Determine the [X, Y] coordinate at the center of the cell enclosing the given text.  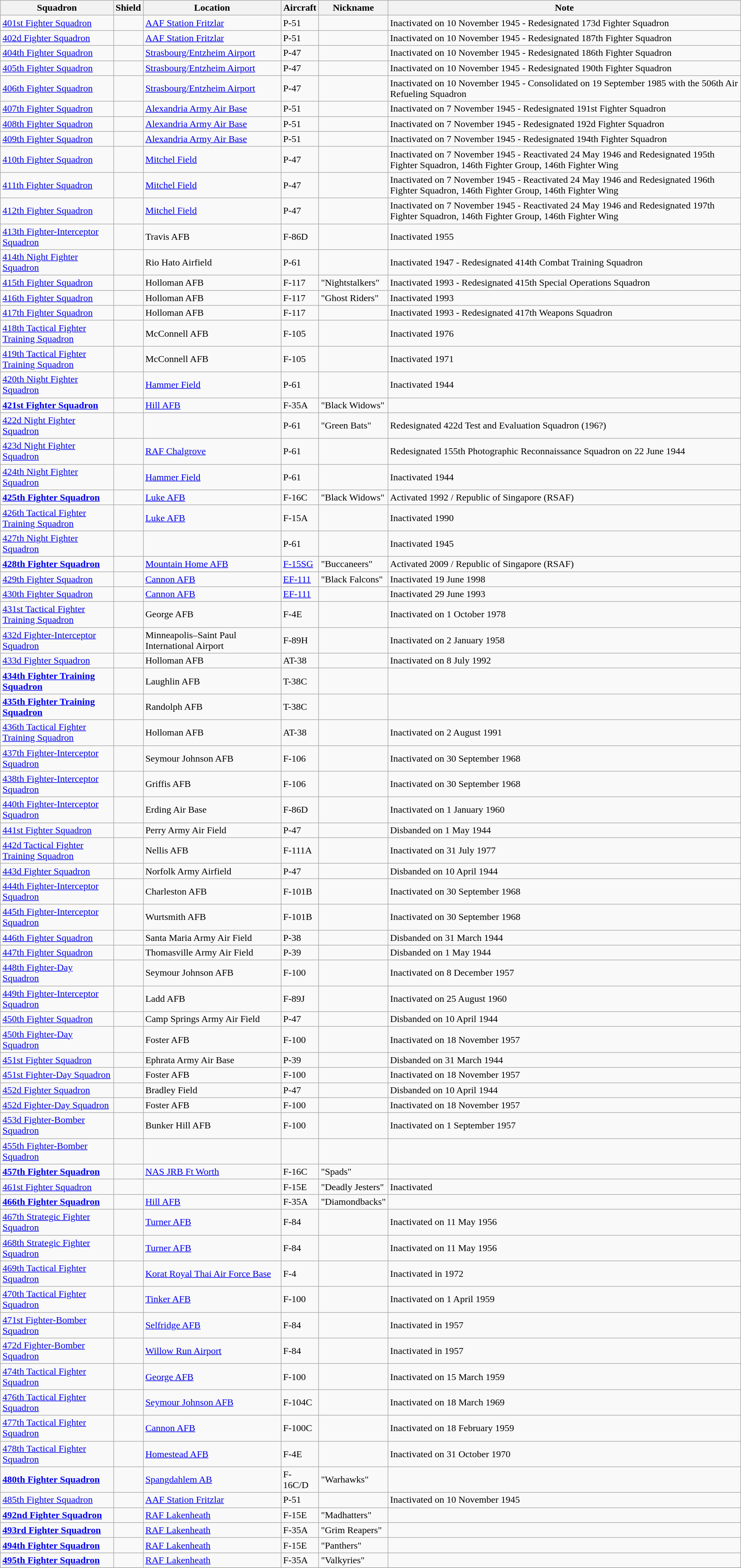
Griffis AFB [212, 784]
Perry Army Air Field [212, 830]
Erding Air Base [212, 810]
402d Fighter Squadron [57, 38]
443d Fighter Squadron [57, 871]
Randolph AFB [212, 707]
Nickname [353, 8]
417th Fighter Squadron [57, 313]
Rio Hato Airfield [212, 263]
Inactivated 1971 [564, 359]
"Valkyries" [353, 1560]
Inactivated on 10 November 1945 - Redesignated 190th Fighter Squadron [564, 68]
Aircraft [300, 8]
F-89H [300, 640]
Inactivated on 2 August 1991 [564, 733]
Inactivated on 1 April 1959 [564, 1299]
Wurtsmith AFB [212, 917]
406th Fighter Squadron [57, 89]
Inactivated on 1 September 1957 [564, 1125]
Inactivated on 31 October 1970 [564, 1454]
Minneapolis–Saint Paul International Airport [212, 640]
427th Night Fighter Squadron [57, 544]
RAF Chalgrove [212, 451]
Inactivated on 10 November 1945 - Redesignated 187th Fighter Squadron [564, 38]
455th Fighter-Bomber Squadron [57, 1151]
Charleston AFB [212, 891]
432d Fighter-Interceptor Squadron [57, 640]
471st Fighter-Bomber Squadron [57, 1325]
Travis AFB [212, 237]
Inactivated 1993 - Redesignated 415th Special Operations Squadron [564, 283]
Inactivated on 7 November 1945 - Reactivated 24 May 1946 and Redesignated 196th Fighter Squadron, 146th Fighter Group, 146th Fighter Wing [564, 185]
Norfolk Army Airfield [212, 871]
Inactivated on 10 November 1945 - Redesignated 173d Fighter Squadron [564, 23]
Inactivated in 1972 [564, 1274]
426th Tactical Fighter Training Squadron [57, 518]
"Deadly Jesters" [353, 1187]
Inactivated on 10 November 1945 - Consolidated on 19 September 1985 with the 506th Air Refueling Squadron [564, 89]
444th Fighter-Interceptor Squadron [57, 891]
469th Tactical Fighter Squadron [57, 1274]
Inactivated 1990 [564, 518]
468th Strategic Fighter Squadron [57, 1248]
411th Fighter Squadron [57, 185]
Spangdahlem AB [212, 1480]
478th Tactical Fighter Squadron [57, 1454]
408th Fighter Squadron [57, 124]
Laughlin AFB [212, 681]
NAS JRB Ft Worth [212, 1172]
Note [564, 8]
"Nightstalkers" [353, 283]
423d Night Fighter Squadron [57, 451]
449th Fighter-Interceptor Squadron [57, 999]
452d Fighter-Day Squadron [57, 1105]
430th Fighter Squadron [57, 594]
Location [212, 8]
Korat Royal Thai Air Force Base [212, 1274]
494th Fighter Squadron [57, 1545]
Inactivated 1955 [564, 237]
Activated 2009 / Republic of Singapore (RSAF) [564, 564]
413th Fighter-Interceptor Squadron [57, 237]
446th Fighter Squadron [57, 937]
"Diamondbacks" [353, 1202]
Inactivated on 2 January 1958 [564, 640]
Inactivated 1993 [564, 298]
Homestead AFB [212, 1454]
416th Fighter Squadron [57, 298]
415th Fighter Squadron [57, 283]
474th Tactical Fighter Squadron [57, 1377]
Inactivated on 8 December 1957 [564, 973]
452d Fighter Squadron [57, 1090]
451st Fighter Squadron [57, 1060]
F-89J [300, 999]
Inactivated on 18 March 1969 [564, 1402]
420th Night Fighter Squadron [57, 385]
461st Fighter Squadron [57, 1187]
418th Tactical Fighter Training Squadron [57, 333]
Inactivated 1976 [564, 333]
Bradley Field [212, 1090]
Santa Maria Army Air Field [212, 937]
Inactivated on 8 July 1992 [564, 661]
433d Fighter Squadron [57, 661]
Inactivated [564, 1187]
Redesignated 422d Test and Evaluation Squadron (196?) [564, 426]
Inactivated on 7 November 1945 - Reactivated 24 May 1946 and Redesignated 195th Fighter Squadron, 146th Fighter Group, 146th Fighter Wing [564, 159]
Ephrata Army Air Base [212, 1060]
450th Fighter Squadron [57, 1019]
442d Tactical Fighter Training Squadron [57, 851]
401st Fighter Squadron [57, 23]
Shield [128, 8]
"Grim Reapers" [353, 1530]
424th Night Fighter Squadron [57, 477]
Inactivated on 10 November 1945 - Redesignated 186th Fighter Squadron [564, 53]
436th Tactical Fighter Training Squadron [57, 733]
Willow Run Airport [212, 1351]
"Warhawks" [353, 1480]
466th Fighter Squadron [57, 1202]
F-15SG [300, 564]
Inactivated on 7 November 1945 - Redesignated 194th Fighter Squadron [564, 139]
435th Fighter Training Squadron [57, 707]
Inactivated on 25 August 1960 [564, 999]
"Madhatters" [353, 1515]
431st Tactical Fighter Training Squadron [57, 615]
Inactivated on 7 November 1945 - Reactivated 24 May 1946 and Redesignated 197th Fighter Squadron, 146th Fighter Group, 146th Fighter Wing [564, 210]
476th Tactical Fighter Squadron [57, 1402]
Mountain Home AFB [212, 564]
477th Tactical Fighter Squadron [57, 1428]
472d Fighter-Bomber Squadron [57, 1351]
Inactivated 1947 - Redesignated 414th Combat Training Squadron [564, 263]
F-15A [300, 518]
451st Fighter-Day Squadron [57, 1075]
457th Fighter Squadron [57, 1172]
"Spads" [353, 1172]
437th Fighter-Interceptor Squadron [57, 758]
448th Fighter-Day Squadron [57, 973]
Inactivated on 15 March 1959 [564, 1377]
Thomasville Army Air Field [212, 953]
453d Fighter-Bomber Squadron [57, 1125]
495th Fighter Squadron [57, 1560]
F-111A [300, 851]
Camp Springs Army Air Field [212, 1019]
Ladd AFB [212, 999]
Inactivated on 1 October 1978 [564, 615]
"Black Falcons" [353, 579]
"Green Bats" [353, 426]
428th Fighter Squadron [57, 564]
410th Fighter Squadron [57, 159]
"Ghost Riders" [353, 298]
Bunker Hill AFB [212, 1125]
480th Fighter Squadron [57, 1480]
414th Night Fighter Squadron [57, 263]
447th Fighter Squadron [57, 953]
F-4 [300, 1274]
412th Fighter Squadron [57, 210]
Inactivated 1993 - Redesignated 417th Weapons Squadron [564, 313]
"Panthers" [353, 1545]
492nd Fighter Squadron [57, 1515]
445th Fighter-Interceptor Squadron [57, 917]
F-104C [300, 1402]
F-16C/D [300, 1480]
419th Tactical Fighter Training Squadron [57, 359]
450th Fighter-Day Squadron [57, 1040]
438th Fighter-Interceptor Squadron [57, 784]
Inactivated on 10 November 1945 [564, 1500]
Nellis AFB [212, 851]
"Buccaneers" [353, 564]
434th Fighter Training Squadron [57, 681]
Inactivated 29 June 1993 [564, 594]
467th Strategic Fighter Squadron [57, 1222]
Squadron [57, 8]
404th Fighter Squadron [57, 53]
407th Fighter Squadron [57, 109]
Inactivated on 31 July 1977 [564, 851]
P-38 [300, 937]
440th Fighter-Interceptor Squadron [57, 810]
Inactivated on 1 January 1960 [564, 810]
Inactivated on 7 November 1945 - Redesignated 192d Fighter Squadron [564, 124]
422d Night Fighter Squadron [57, 426]
441st Fighter Squadron [57, 830]
F-100C [300, 1428]
421st Fighter Squadron [57, 405]
485th Fighter Squadron [57, 1500]
429th Fighter Squadron [57, 579]
409th Fighter Squadron [57, 139]
470th Tactical Fighter Squadron [57, 1299]
Inactivated on 18 February 1959 [564, 1428]
Inactivated 1945 [564, 544]
425th Fighter Squadron [57, 497]
493rd Fighter Squadron [57, 1530]
Activated 1992 / Republic of Singapore (RSAF) [564, 497]
405th Fighter Squadron [57, 68]
Selfridge AFB [212, 1325]
Inactivated 19 June 1998 [564, 579]
Tinker AFB [212, 1299]
Redesignated 155th Photographic Reconnaissance Squadron on 22 June 1944 [564, 451]
Inactivated on 7 November 1945 - Redesignated 191st Fighter Squadron [564, 109]
